Identify which cell holds the provided text, then report its [x, y] central coordinate. 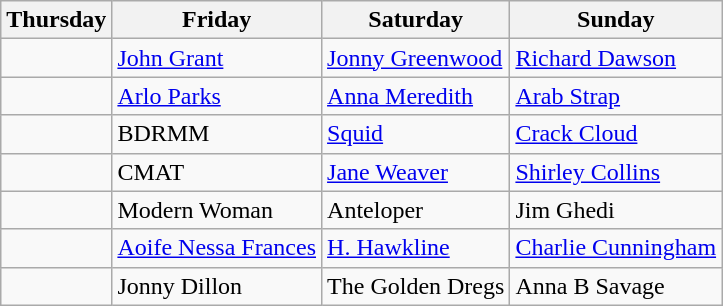
Crack Cloud [616, 134]
H. Hawkline [416, 248]
Richard Dawson [616, 58]
BDRMM [217, 134]
Saturday [416, 20]
CMAT [217, 172]
Aoife Nessa Frances [217, 248]
Jim Ghedi [616, 210]
Charlie Cunningham [616, 248]
Thursday [56, 20]
Squid [416, 134]
Anna B Savage [616, 286]
John Grant [217, 58]
Shirley Collins [616, 172]
Jonny Greenwood [416, 58]
Jane Weaver [416, 172]
Friday [217, 20]
Jonny Dillon [217, 286]
Arlo Parks [217, 96]
Sunday [616, 20]
Anna Meredith [416, 96]
The Golden Dregs [416, 286]
Modern Woman [217, 210]
Arab Strap [616, 96]
Anteloper [416, 210]
